Locate the cell with the specified text and output its [x, y] center coordinate. 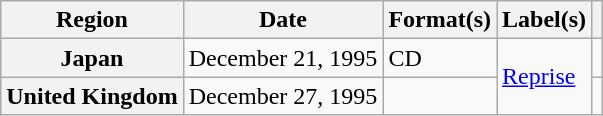
Japan [92, 58]
Reprise [544, 77]
Label(s) [544, 20]
Date [283, 20]
December 21, 1995 [283, 58]
December 27, 1995 [283, 96]
Format(s) [440, 20]
Region [92, 20]
United Kingdom [92, 96]
CD [440, 58]
